Provide the [x, y] coordinate of the cell's center where the given text is located.  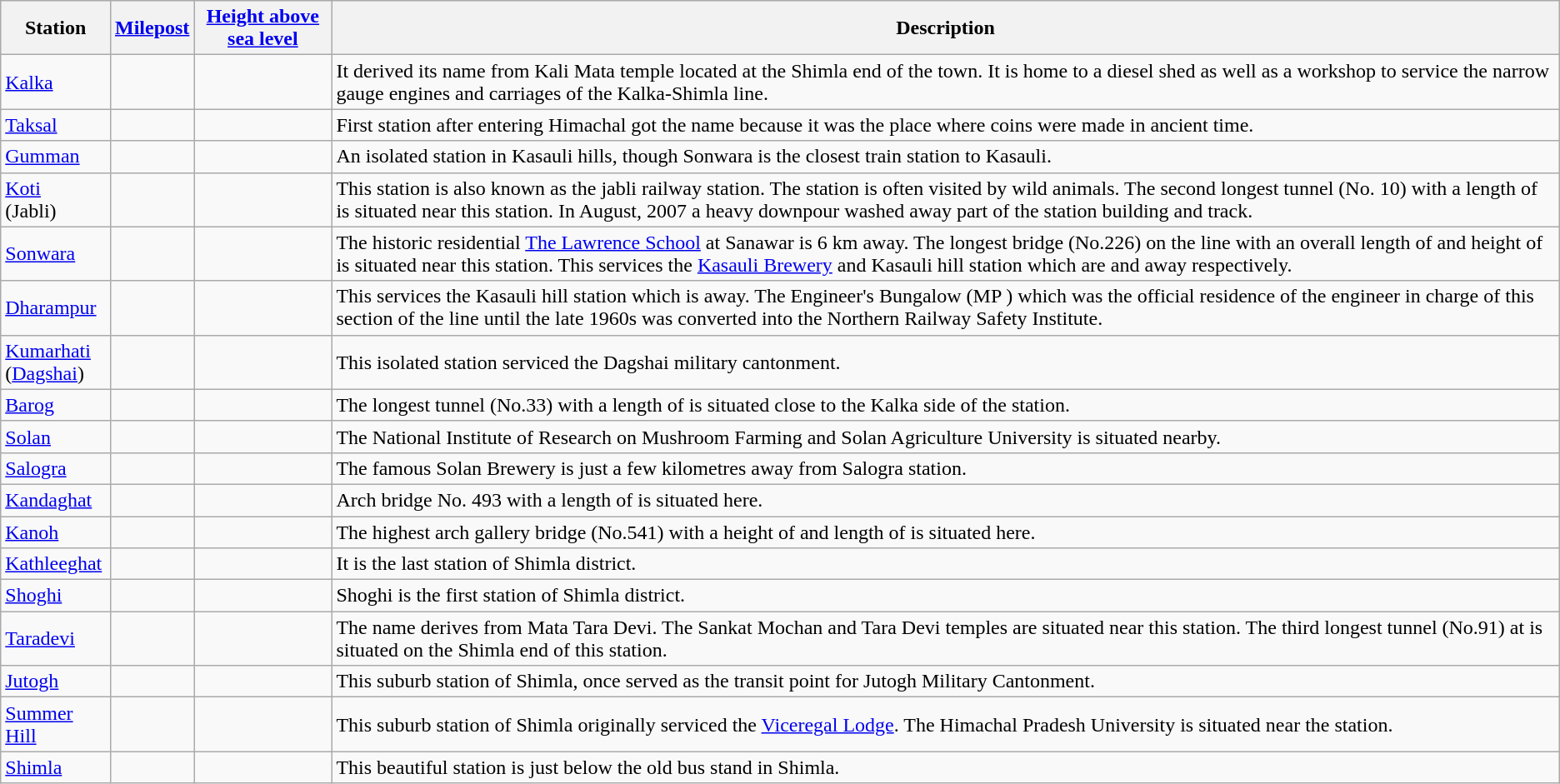
An isolated station in Kasauli hills, though Sonwara is the closest train station to Kasauli. [945, 157]
Shoghi [56, 596]
Kalka [56, 82]
Shimla [56, 767]
The longest tunnel (No.33) with a length of is situated close to the Kalka side of the station. [945, 405]
Taradevi [56, 638]
Arch bridge No. 493 with a length of is situated here. [945, 500]
It is the last station of Shimla district. [945, 564]
Kandaghat [56, 500]
Barog [56, 405]
Height above sea level [263, 28]
Koti (Jabli) [56, 200]
This isolated station serviced the Dagshai military cantonment. [945, 362]
This beautiful station is just below the old bus stand in Shimla. [945, 767]
This suburb station of Shimla originally serviced the Viceregal Lodge. The Himachal Pradesh University is situated near the station. [945, 725]
Kanoh [56, 532]
Milepost [152, 28]
Kumarhati (Dagshai) [56, 362]
The National Institute of Research on Mushroom Farming and Solan Agriculture University is situated nearby. [945, 437]
This suburb station of Shimla, once served as the transit point for Jutogh Military Cantonment. [945, 682]
Summer Hill [56, 725]
Jutogh [56, 682]
Gumman [56, 157]
Description [945, 28]
Shoghi is the first station of Shimla district. [945, 596]
Dharampur [56, 308]
First station after entering Himachal got the name because it was the place where coins were made in ancient time. [945, 125]
Salogra [56, 468]
Kathleeghat [56, 564]
Solan [56, 437]
Taksal [56, 125]
Sonwara [56, 253]
The highest arch gallery bridge (No.541) with a height of and length of is situated here. [945, 532]
The famous Solan Brewery is just a few kilometres away from Salogra station. [945, 468]
Station [56, 28]
